Locate the cell with the specified text and output its (X, Y) center coordinate. 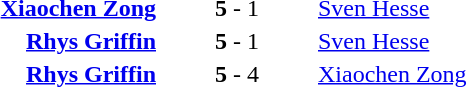
5 - 1 (236, 41)
